Return the [x, y] coordinate for the center point of the cell that contains the specified text.  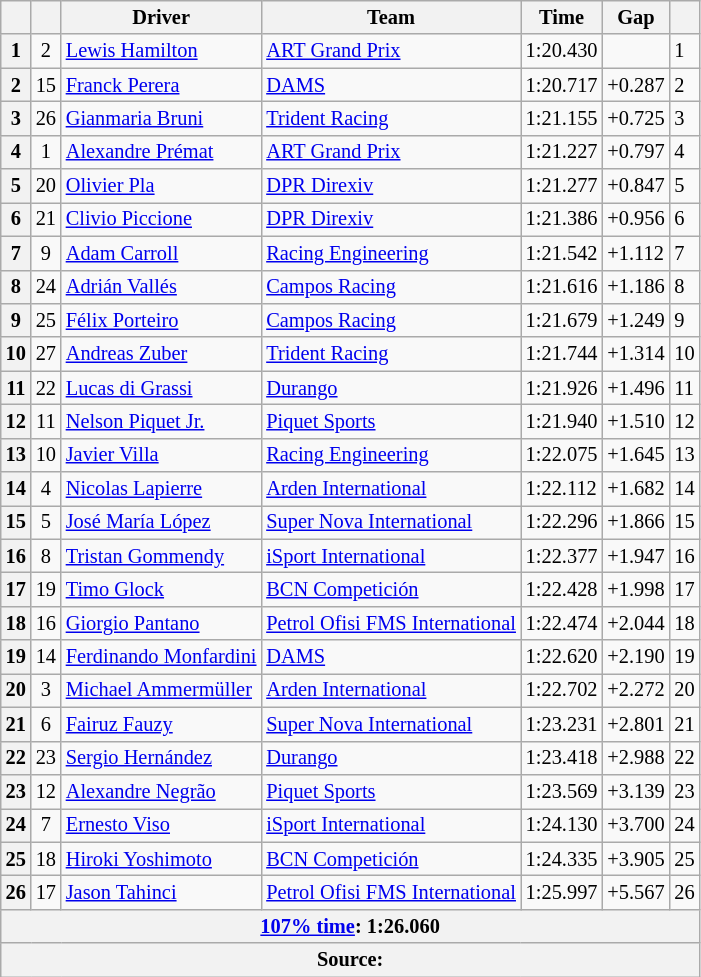
1:23.231 [562, 724]
+1.314 [636, 354]
Franck Perera [162, 85]
Olivier Pla [162, 186]
1:25.997 [562, 892]
+0.725 [636, 118]
Michael Ammermüller [162, 690]
Félix Porteiro [162, 320]
1:22.620 [562, 657]
1:20.717 [562, 85]
Alexandre Negrão [162, 791]
1:21.616 [562, 287]
1:20.430 [562, 51]
Adrián Vallés [162, 287]
Lewis Hamilton [162, 51]
1:21.744 [562, 354]
+0.797 [636, 152]
Tristan Gommendy [162, 556]
Hiroki Yoshimoto [162, 859]
+1.112 [636, 253]
1:21.227 [562, 152]
1:23.418 [562, 758]
Ernesto Viso [162, 825]
Alexandre Prémat [162, 152]
Gianmaria Bruni [162, 118]
+1.510 [636, 421]
+0.287 [636, 85]
1:21.940 [562, 421]
Source: [350, 960]
+1.866 [636, 522]
+2.272 [636, 690]
Andreas Zuber [162, 354]
1:22.112 [562, 489]
+5.567 [636, 892]
+1.186 [636, 287]
+2.801 [636, 724]
Timo Glock [162, 589]
Javier Villa [162, 455]
+1.249 [636, 320]
1:22.428 [562, 589]
+1.947 [636, 556]
Jason Tahinci [162, 892]
1:21.386 [562, 219]
1:21.542 [562, 253]
1:22.474 [562, 623]
+1.998 [636, 589]
Nelson Piquet Jr. [162, 421]
Ferdinando Monfardini [162, 657]
+1.496 [636, 388]
27 [46, 354]
+2.988 [636, 758]
Lucas di Grassi [162, 388]
1:21.926 [562, 388]
Team [390, 17]
José María López [162, 522]
Sergio Hernández [162, 758]
+3.700 [636, 825]
1:21.679 [562, 320]
+2.044 [636, 623]
+3.139 [636, 791]
107% time: 1:26.060 [350, 926]
Nicolas Lapierre [162, 489]
+3.905 [636, 859]
+2.190 [636, 657]
+1.645 [636, 455]
+0.847 [636, 186]
Time [562, 17]
Fairuz Fauzy [162, 724]
+0.956 [636, 219]
1:24.335 [562, 859]
1:23.569 [562, 791]
1:22.377 [562, 556]
+1.682 [636, 489]
Driver [162, 17]
Giorgio Pantano [162, 623]
1:22.296 [562, 522]
1:24.130 [562, 825]
1:21.155 [562, 118]
Adam Carroll [162, 253]
1:22.702 [562, 690]
Clivio Piccione [162, 219]
Gap [636, 17]
1:21.277 [562, 186]
1:22.075 [562, 455]
